Return the (X, Y) coordinate for the center point of the cell that contains the specified text.  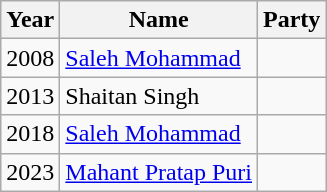
Mahant Pratap Puri (159, 172)
Name (159, 20)
Year (30, 20)
Party (292, 20)
Shaitan Singh (159, 96)
2023 (30, 172)
2018 (30, 134)
2013 (30, 96)
2008 (30, 58)
